For the text-containing cell, return its midpoint in [X, Y] coordinate format. 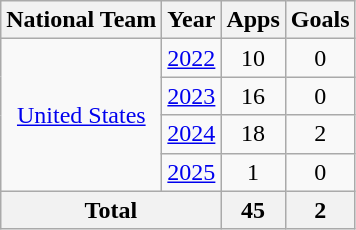
10 [253, 58]
National Team [82, 20]
2025 [192, 172]
2022 [192, 58]
Total [111, 210]
2023 [192, 96]
16 [253, 96]
United States [82, 115]
18 [253, 134]
1 [253, 172]
Year [192, 20]
45 [253, 210]
Goals [320, 20]
Apps [253, 20]
2024 [192, 134]
